Output the (X, Y) coordinate of the center of the cell containing the given text.  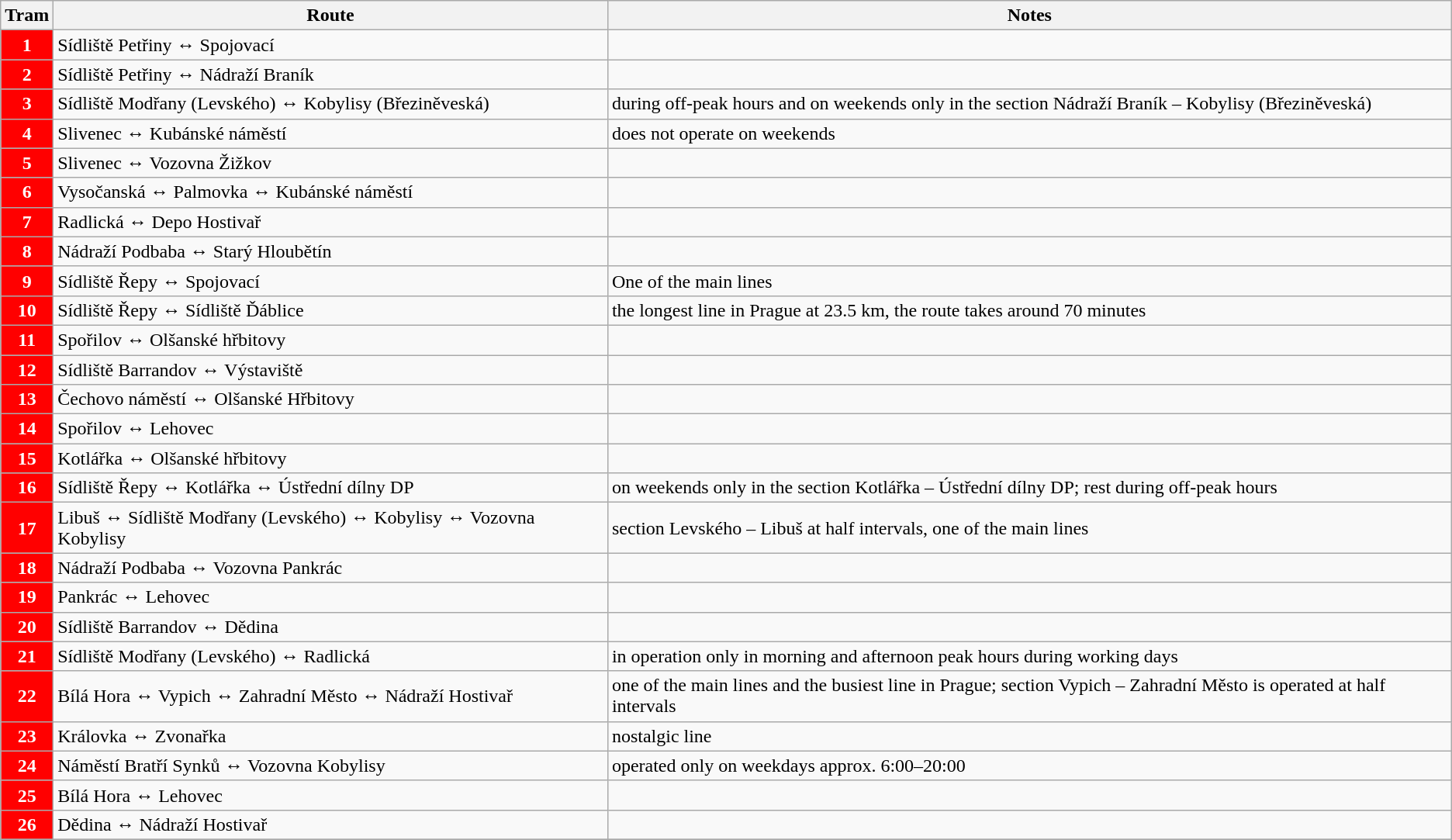
section Levského – Libuš at half intervals, one of the main lines (1029, 527)
Kotlářka ↔ Olšanské hřbitovy (330, 458)
Sídliště Modřany (Levského) ↔ Kobylisy (Březiněveská) (330, 104)
2 (27, 74)
15 (27, 458)
Nádraží Podbaba ↔ Vozovna Pankrác (330, 568)
20 (27, 627)
1 (27, 45)
Spořilov ↔ Olšanské hřbitovy (330, 340)
the longest line in Prague at 23.5 km, the route takes around 70 minutes (1029, 310)
Slivenec ↔ Kubánské náměstí (330, 133)
Tram (27, 16)
Vysočanská ↔ Palmovka ↔ Kubánské náměstí (330, 192)
4 (27, 133)
Dědina ↔ Nádraží Hostivař (330, 824)
24 (27, 766)
14 (27, 429)
Sídliště Barrandov ↔ Dědina (330, 627)
10 (27, 310)
5 (27, 163)
6 (27, 192)
Sídliště Řepy ↔ Sídliště Ďáblice (330, 310)
Sídliště Petřiny ↔ Spojovací (330, 45)
Route (330, 16)
Sídliště Barrandov ↔ Výstaviště (330, 370)
Sídliště Řepy ↔ Kotlářka ↔ Ústřední dílny DP (330, 488)
8 (27, 251)
Královka ↔ Zvonařka (330, 736)
Bílá Hora ↔ Vypich ↔ Zahradní Město ↔ Nádraží Hostivař (330, 697)
25 (27, 795)
23 (27, 736)
nostalgic line (1029, 736)
Radlická ↔ Depo Hostivař (330, 222)
Sídliště Modřany (Levského) ↔ Radlická (330, 656)
operated only on weekdays approx. 6:00–20:00 (1029, 766)
13 (27, 399)
during off-peak hours and on weekends only in the section Nádraží Braník – Kobylisy (Březiněveská) (1029, 104)
21 (27, 656)
Slivenec ↔ Vozovna Žižkov (330, 163)
Nádraží Podbaba ↔ Starý Hloubětín (330, 251)
19 (27, 597)
Sídliště Petřiny ↔ Nádraží Braník (330, 74)
16 (27, 488)
Pankrác ↔ Lehovec (330, 597)
Bílá Hora ↔ Lehovec (330, 795)
9 (27, 281)
on weekends only in the section Kotlářka – Ústřední dílny DP; rest during off-peak hours (1029, 488)
11 (27, 340)
18 (27, 568)
Libuš ↔ Sídliště Modřany (Levského) ↔ Kobylisy ↔ Vozovna Kobylisy (330, 527)
Spořilov ↔ Lehovec (330, 429)
7 (27, 222)
One of the main lines (1029, 281)
26 (27, 824)
Sídliště Řepy ↔ Spojovací (330, 281)
17 (27, 527)
Notes (1029, 16)
12 (27, 370)
22 (27, 697)
does not operate on weekends (1029, 133)
Čechovo náměstí ↔ Olšanské Hřbitovy (330, 399)
one of the main lines and the busiest line in Prague; section Vypich – Zahradní Město is operated at half intervals (1029, 697)
3 (27, 104)
Náměstí Bratří Synků ↔ Vozovna Kobylisy (330, 766)
in operation only in morning and afternoon peak hours during working days (1029, 656)
